For the text-containing cell, return its midpoint in (X, Y) coordinate format. 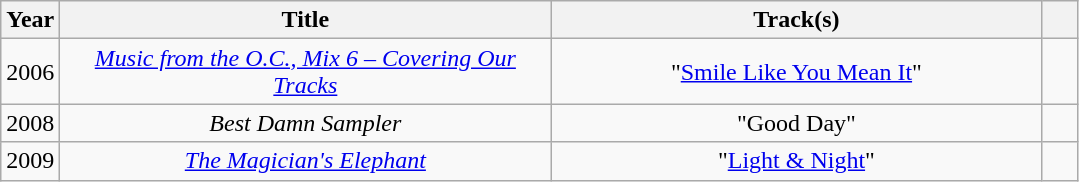
2006 (30, 72)
Title (306, 20)
Music from the O.C., Mix 6 – Covering Our Tracks (306, 72)
2009 (30, 161)
Year (30, 20)
Best Damn Sampler (306, 123)
Track(s) (796, 20)
"Good Day" (796, 123)
2008 (30, 123)
"Light & Night" (796, 161)
The Magician's Elephant (306, 161)
"Smile Like You Mean It" (796, 72)
